Capture the cell that displays the provided text and extract its (x, y) central coordinate. 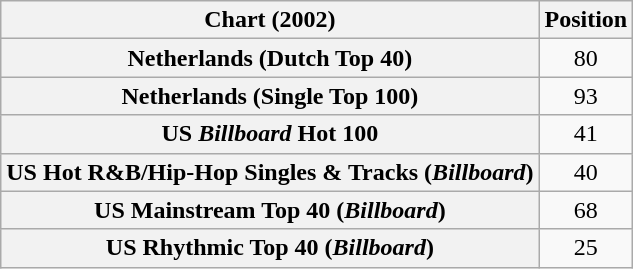
41 (586, 134)
US Rhythmic Top 40 (Billboard) (270, 248)
68 (586, 210)
40 (586, 172)
Chart (2002) (270, 20)
Netherlands (Dutch Top 40) (270, 58)
US Billboard Hot 100 (270, 134)
80 (586, 58)
US Mainstream Top 40 (Billboard) (270, 210)
25 (586, 248)
US Hot R&B/Hip-Hop Singles & Tracks (Billboard) (270, 172)
Netherlands (Single Top 100) (270, 96)
Position (586, 20)
93 (586, 96)
